Return the [X, Y] coordinate for the center point of the cell that contains the specified text.  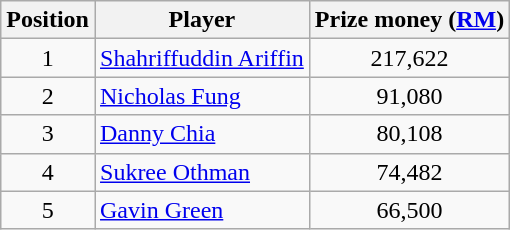
Player [202, 20]
217,622 [409, 58]
Sukree Othman [202, 172]
3 [48, 134]
80,108 [409, 134]
1 [48, 58]
5 [48, 210]
Nicholas Fung [202, 96]
4 [48, 172]
91,080 [409, 96]
2 [48, 96]
Position [48, 20]
Prize money (RM) [409, 20]
66,500 [409, 210]
Shahriffuddin Ariffin [202, 58]
Danny Chia [202, 134]
Gavin Green [202, 210]
74,482 [409, 172]
